Capture the cell that displays the provided text and extract its [X, Y] central coordinate. 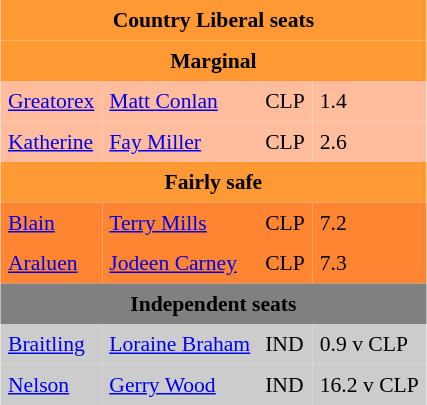
0.9 v CLP [369, 344]
Jodeen Carney [180, 263]
1.4 [369, 101]
Matt Conlan [180, 101]
7.3 [369, 263]
Araluen [50, 263]
Independent seats [213, 303]
16.2 v CLP [369, 384]
Fairly safe [213, 182]
Nelson [50, 384]
2.6 [369, 141]
Katherine [50, 141]
Blain [50, 222]
Terry Mills [180, 222]
Fay Miller [180, 141]
7.2 [369, 222]
Braitling [50, 344]
Greatorex [50, 101]
Country Liberal seats [213, 20]
Marginal [213, 60]
Gerry Wood [180, 384]
Loraine Braham [180, 344]
